Capture the cell that displays the provided text and extract its [X, Y] central coordinate. 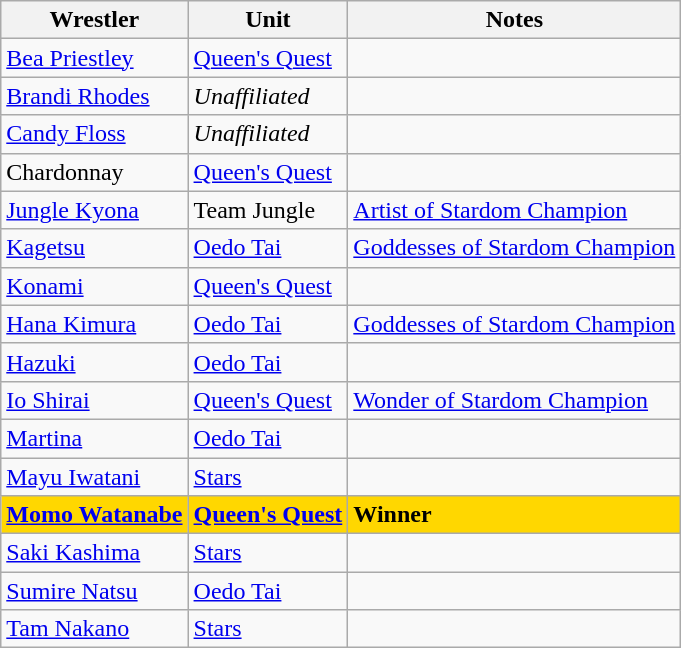
Mayu Iwatani [94, 477]
Chardonnay [94, 172]
Unit [268, 20]
Sumire Natsu [94, 591]
Candy Floss [94, 134]
Bea Priestley [94, 58]
Hana Kimura [94, 324]
Tam Nakano [94, 629]
Team Jungle [268, 210]
Martina [94, 438]
Hazuki [94, 362]
Saki Kashima [94, 553]
Wonder of Stardom Champion [514, 400]
Kagetsu [94, 248]
Artist of Stardom Champion [514, 210]
Winner [514, 515]
Konami [94, 286]
Jungle Kyona [94, 210]
Brandi Rhodes [94, 96]
Momo Watanabe [94, 515]
Io Shirai [94, 400]
Wrestler [94, 20]
Notes [514, 20]
